From the cell containing the given text, extract its center point as [X, Y] coordinate. 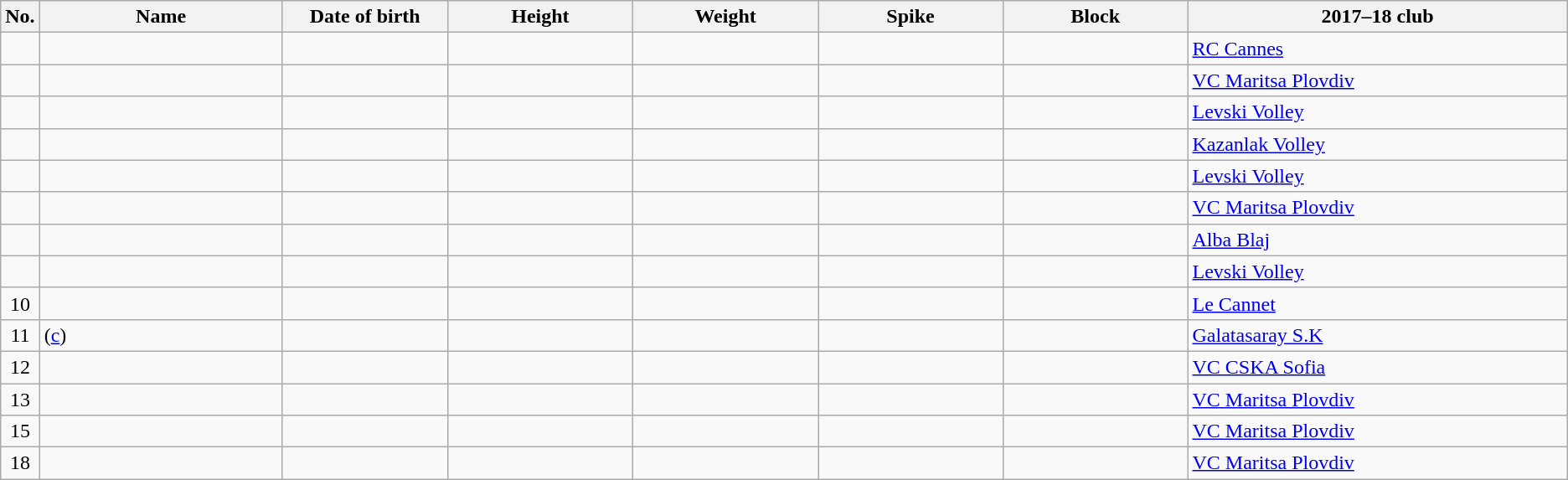
VC CSKA Sofia [1377, 367]
Galatasaray S.K [1377, 335]
Weight [725, 17]
18 [20, 463]
Kazanlak Volley [1377, 144]
Alba Blaj [1377, 240]
Date of birth [365, 17]
13 [20, 400]
12 [20, 367]
15 [20, 431]
10 [20, 303]
No. [20, 17]
Name [161, 17]
Spike [911, 17]
2017–18 club [1377, 17]
RC Cannes [1377, 49]
Block [1096, 17]
11 [20, 335]
Le Cannet [1377, 303]
(c) [161, 335]
Height [539, 17]
